Identify which cell holds the provided text, then report its [x, y] central coordinate. 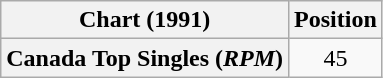
Chart (1991) [145, 20]
Position [336, 20]
Canada Top Singles (RPM) [145, 58]
45 [336, 58]
